Provide the (X, Y) coordinate of the cell's center where the given text is located.  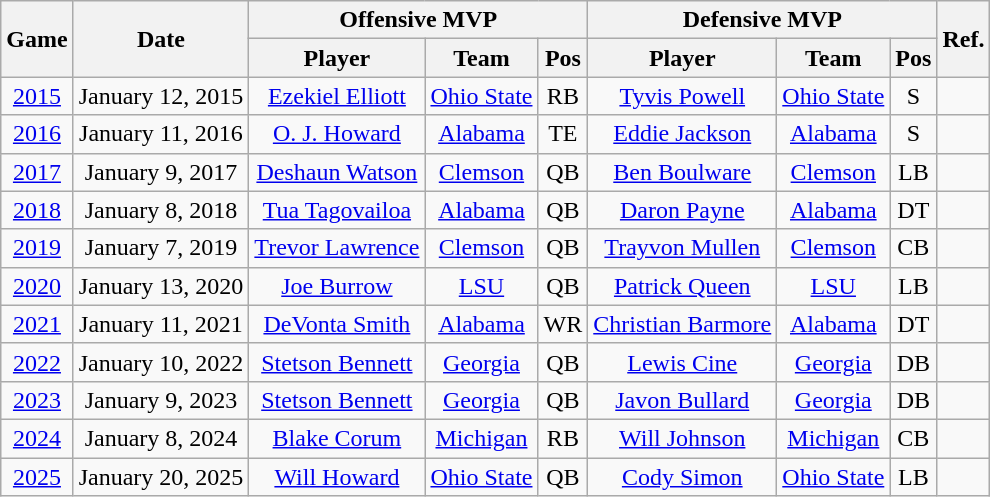
Joe Burrow (337, 286)
2020 (37, 286)
January 11, 2016 (161, 134)
January 7, 2019 (161, 248)
TE (563, 134)
2024 (37, 438)
January 9, 2017 (161, 172)
January 12, 2015 (161, 96)
Date (161, 39)
Game (37, 39)
Deshaun Watson (337, 172)
Trayvon Mullen (682, 248)
Offensive MVP (418, 20)
2023 (37, 400)
Eddie Jackson (682, 134)
Ezekiel Elliott (337, 96)
January 13, 2020 (161, 286)
Defensive MVP (762, 20)
2018 (37, 210)
January 9, 2023 (161, 400)
January 8, 2018 (161, 210)
WR (563, 324)
2017 (37, 172)
2019 (37, 248)
DeVonta Smith (337, 324)
Patrick Queen (682, 286)
January 20, 2025 (161, 477)
Will Howard (337, 477)
2015 (37, 96)
Tyvis Powell (682, 96)
Cody Simon (682, 477)
Ben Boulware (682, 172)
Trevor Lawrence (337, 248)
2016 (37, 134)
2025 (37, 477)
Javon Bullard (682, 400)
Daron Payne (682, 210)
Ref. (964, 39)
Will Johnson (682, 438)
January 10, 2022 (161, 362)
Tua Tagovailoa (337, 210)
January 8, 2024 (161, 438)
Christian Barmore (682, 324)
2021 (37, 324)
2022 (37, 362)
January 11, 2021 (161, 324)
Lewis Cine (682, 362)
Blake Corum (337, 438)
O. J. Howard (337, 134)
